Detect which cell encompasses the target text, then output its [X, Y] center coordinate. 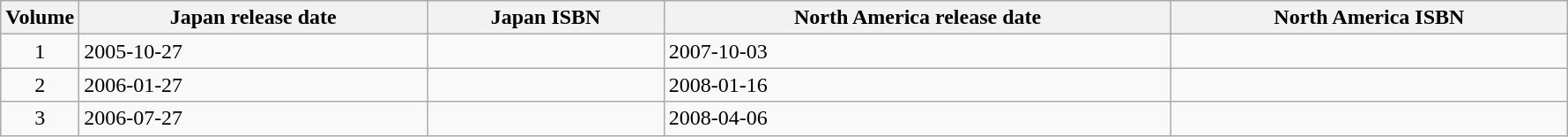
2006-01-27 [254, 85]
North America ISBN [1370, 18]
2008-04-06 [918, 118]
2007-10-03 [918, 51]
2005-10-27 [254, 51]
2008-01-16 [918, 85]
Volume [41, 18]
3 [41, 118]
Japan ISBN [546, 18]
North America release date [918, 18]
1 [41, 51]
2006-07-27 [254, 118]
Japan release date [254, 18]
2 [41, 85]
